Output the [x, y] coordinate of the center of the cell containing the given text.  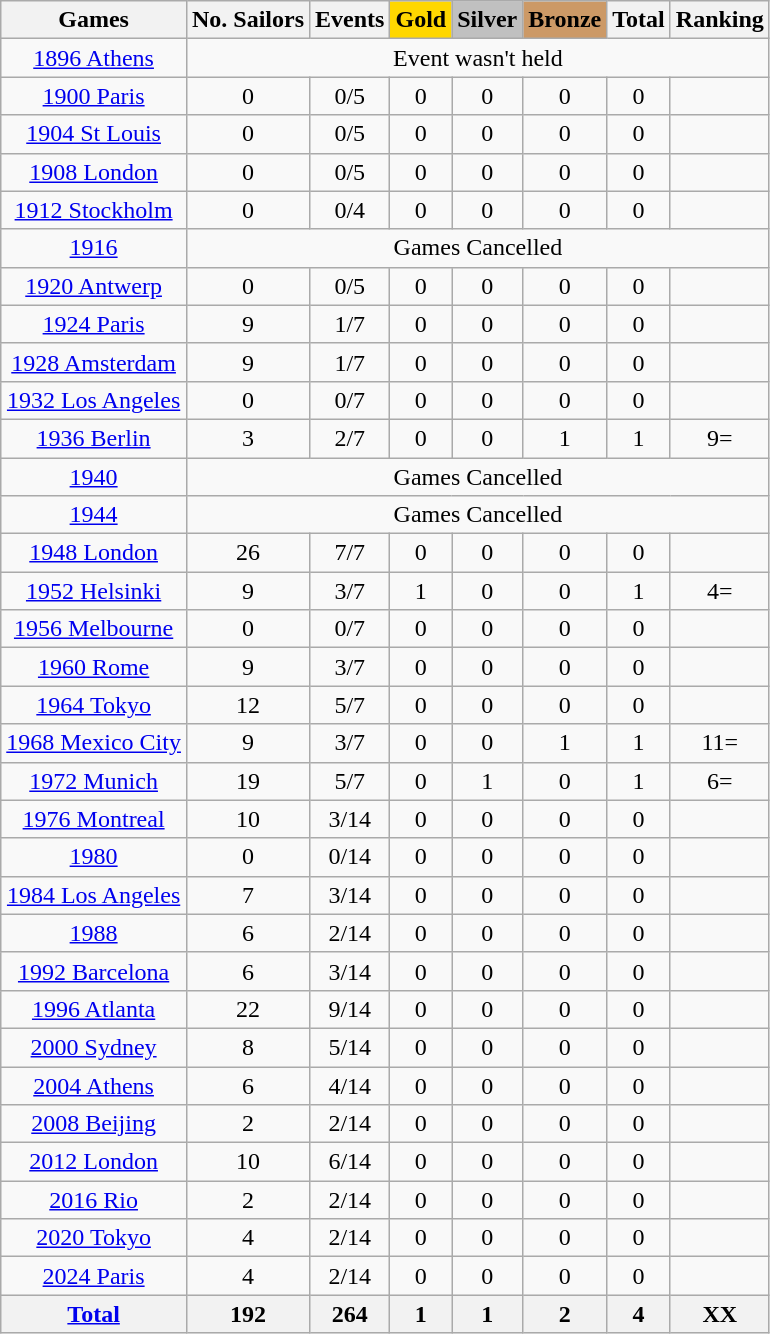
1988 [94, 933]
1984 Los Angeles [94, 895]
7/7 [350, 553]
1948 London [94, 553]
1924 Paris [94, 324]
1956 Melbourne [94, 629]
Gold [421, 20]
3 [248, 438]
0/4 [350, 210]
4= [720, 591]
Event wasn't held [478, 58]
22 [248, 1009]
1932 Los Angeles [94, 400]
26 [248, 553]
2016 Rio [94, 1200]
5/14 [350, 1047]
2008 Beijing [94, 1124]
9/14 [350, 1009]
1964 Tokyo [94, 705]
12 [248, 705]
Silver [488, 20]
2012 London [94, 1162]
1916 [94, 248]
1972 Munich [94, 781]
1960 Rome [94, 667]
2000 Sydney [94, 1047]
1936 Berlin [94, 438]
264 [350, 1314]
2020 Tokyo [94, 1238]
Ranking [720, 20]
8 [248, 1047]
2/7 [350, 438]
4/14 [350, 1085]
192 [248, 1314]
1904 St Louis [94, 134]
1976 Montreal [94, 819]
6= [720, 781]
1908 London [94, 172]
XX [720, 1314]
1896 Athens [94, 58]
2004 Athens [94, 1085]
0/14 [350, 857]
Bronze [565, 20]
1900 Paris [94, 96]
6/14 [350, 1162]
1944 [94, 515]
2024 Paris [94, 1276]
19 [248, 781]
1920 Antwerp [94, 286]
1912 Stockholm [94, 210]
1940 [94, 477]
7 [248, 895]
No. Sailors [248, 20]
1980 [94, 857]
11= [720, 743]
1928 Amsterdam [94, 362]
Events [350, 20]
Games [94, 20]
1968 Mexico City [94, 743]
1992 Barcelona [94, 971]
9= [720, 438]
1952 Helsinki [94, 591]
1996 Atlanta [94, 1009]
